Pinpoint the cell where the given text exists, returning its [x, y] midpoint coordinate. 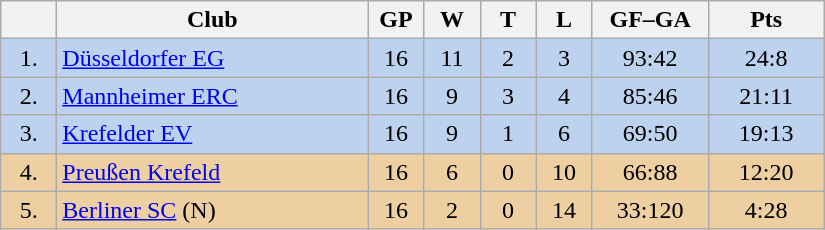
GF–GA [650, 20]
93:42 [650, 58]
4. [29, 172]
4 [564, 96]
19:13 [766, 134]
Pts [766, 20]
21:11 [766, 96]
Club [212, 20]
33:120 [650, 210]
5. [29, 210]
Preußen Krefeld [212, 172]
69:50 [650, 134]
1 [508, 134]
Mannheimer ERC [212, 96]
L [564, 20]
W [452, 20]
11 [452, 58]
10 [564, 172]
1. [29, 58]
Berliner SC (N) [212, 210]
GP [396, 20]
66:88 [650, 172]
T [508, 20]
Krefelder EV [212, 134]
12:20 [766, 172]
14 [564, 210]
4:28 [766, 210]
2. [29, 96]
85:46 [650, 96]
24:8 [766, 58]
3. [29, 134]
Düsseldorfer EG [212, 58]
